For the text-containing cell, return its midpoint in (X, Y) coordinate format. 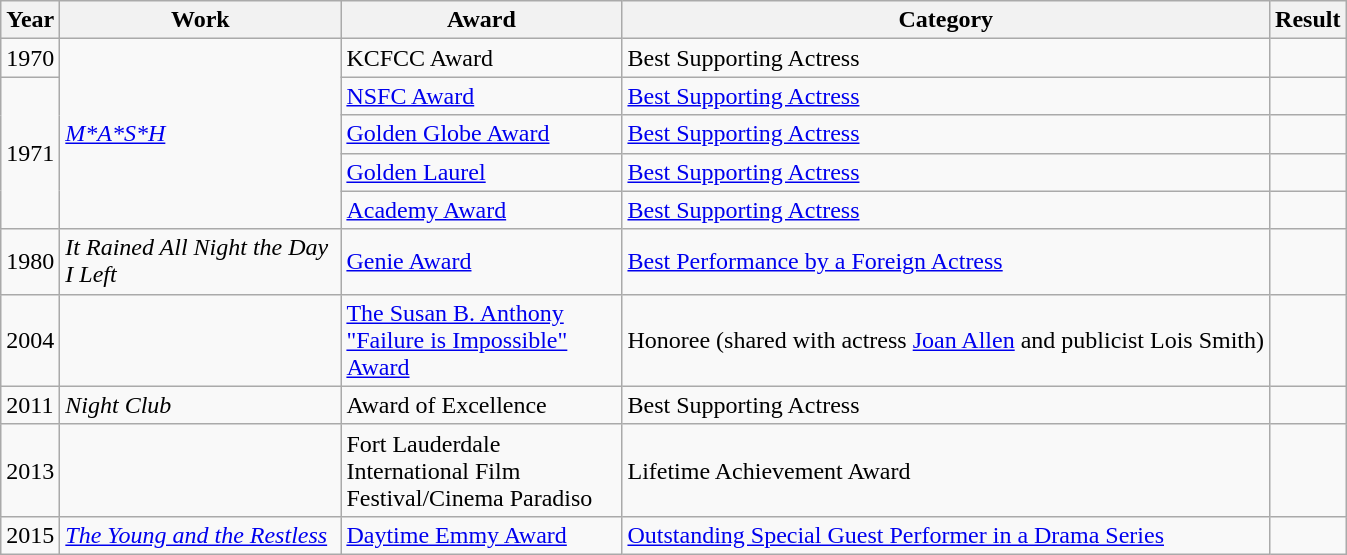
2013 (30, 470)
Honoree (shared with actress Joan Allen and publicist Lois Smith) (946, 340)
Work (200, 20)
Year (30, 20)
2011 (30, 405)
M*A*S*H (200, 134)
It Rained All Night the Day I Left (200, 262)
The Susan B. Anthony "Failure is Impossible" Award (482, 340)
Best Performance by a Foreign Actress (946, 262)
Result (1308, 20)
Night Club (200, 405)
Golden Globe Award (482, 134)
KCFCC Award (482, 58)
Golden Laurel (482, 172)
Academy Award (482, 210)
Genie Award (482, 262)
The Young and the Restless (200, 535)
Award (482, 20)
NSFC Award (482, 96)
Fort Lauderdale International Film Festival/Cinema Paradiso (482, 470)
Category (946, 20)
Award of Excellence (482, 405)
Outstanding Special Guest Performer in a Drama Series (946, 535)
Daytime Emmy Award (482, 535)
1971 (30, 153)
2004 (30, 340)
1980 (30, 262)
2015 (30, 535)
Lifetime Achievement Award (946, 470)
1970 (30, 58)
